Determine the (X, Y) coordinate at the center of the cell enclosing the given text.  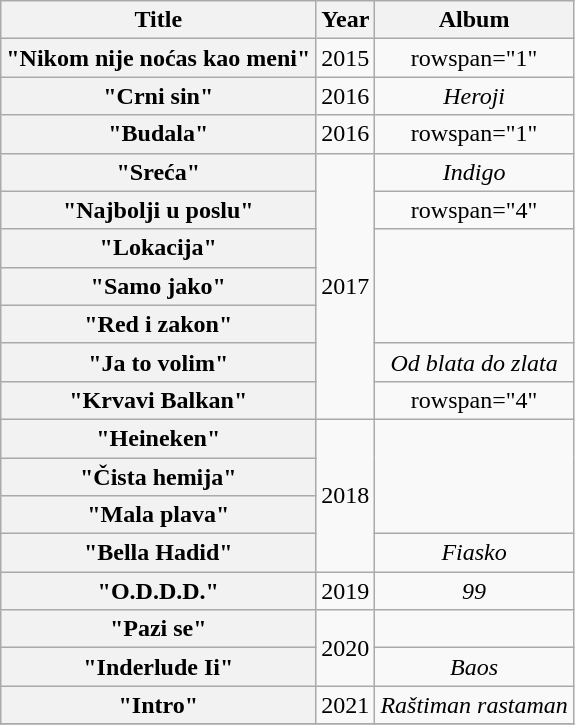
"Lokacija" (158, 248)
Title (158, 20)
Indigo (474, 172)
Year (346, 20)
2018 (346, 495)
"Čista hemija" (158, 477)
"Red i zakon" (158, 324)
"Krvavi Balkan" (158, 400)
"O.D.D.D." (158, 591)
Fiasko (474, 553)
Heroji (474, 96)
"Intro" (158, 705)
2015 (346, 58)
2020 (346, 648)
"Budala" (158, 134)
Od blata do zlata (474, 362)
2017 (346, 286)
"Inderlude Ii" (158, 667)
"Sreća" (158, 172)
"Najbolji u poslu" (158, 210)
"Crni sin" (158, 96)
"Bella Hadid" (158, 553)
"Nikom nije noćas kao meni" (158, 58)
2021 (346, 705)
"Samo jako" (158, 286)
"Mala plava" (158, 515)
Baos (474, 667)
Raštiman rastaman (474, 705)
"Heineken" (158, 438)
"Ja to volim" (158, 362)
Album (474, 20)
2019 (346, 591)
"Pazi se" (158, 629)
99 (474, 591)
